Return (x, y) of the center of cell containing provided text 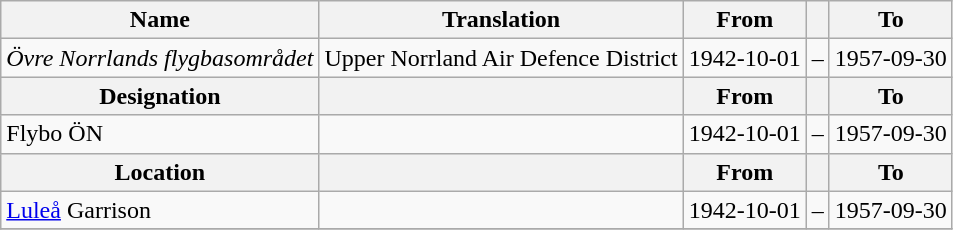
Name (160, 20)
Flybo ÖN (160, 134)
Translation (501, 20)
Övre Norrlands flygbasområdet (160, 58)
Designation (160, 96)
Luleå Garrison (160, 210)
Upper Norrland Air Defence District (501, 58)
Location (160, 172)
